Pinpoint the cell where the given text exists, returning its [X, Y] midpoint coordinate. 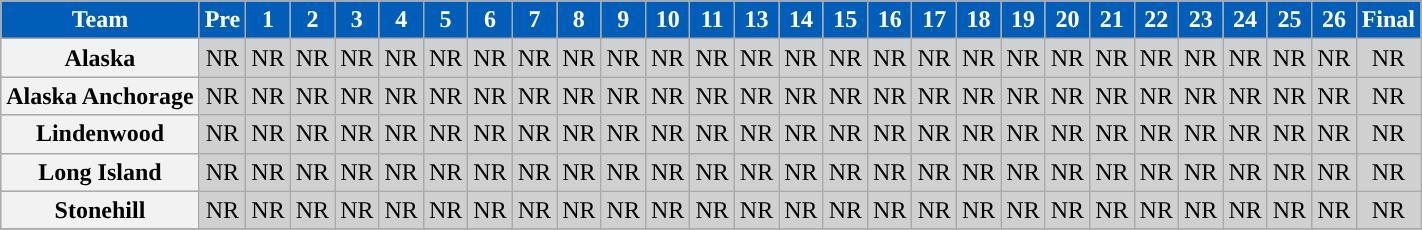
2 [312, 20]
14 [801, 20]
11 [712, 20]
23 [1200, 20]
13 [756, 20]
21 [1112, 20]
Pre [222, 20]
3 [357, 20]
10 [667, 20]
Team [100, 20]
15 [845, 20]
Final [1388, 20]
18 [978, 20]
19 [1023, 20]
Long Island [100, 172]
1 [268, 20]
9 [623, 20]
4 [401, 20]
Stonehill [100, 210]
8 [579, 20]
25 [1289, 20]
20 [1067, 20]
Alaska [100, 58]
Lindenwood [100, 134]
17 [934, 20]
6 [490, 20]
7 [534, 20]
22 [1156, 20]
5 [445, 20]
16 [890, 20]
26 [1334, 20]
24 [1245, 20]
Alaska Anchorage [100, 96]
